Capture the cell that displays the provided text and extract its [x, y] central coordinate. 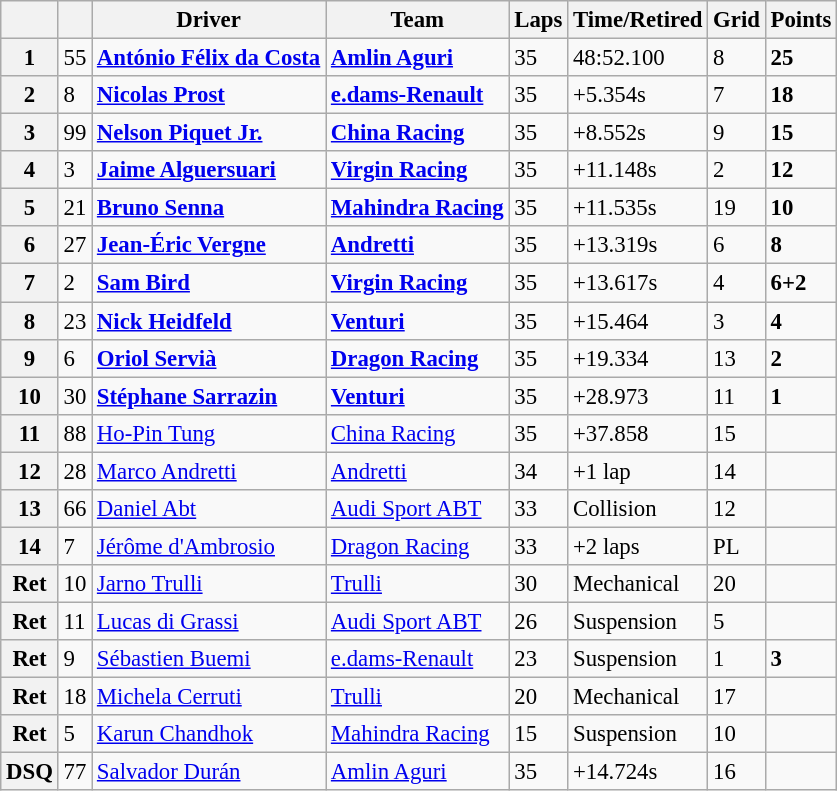
Michela Cerruti [209, 697]
+8.552s [638, 133]
+13.319s [638, 245]
6+2 [800, 283]
Collision [638, 509]
+2 laps [638, 546]
Nelson Piquet Jr. [209, 133]
Nicolas Prost [209, 95]
Oriol Servià [209, 358]
Sébastien Buemi [209, 659]
António Félix da Costa [209, 58]
Nick Heidfeld [209, 321]
Team [418, 20]
55 [74, 58]
PL [736, 546]
28 [74, 471]
Marco Andretti [209, 471]
+15.464 [638, 321]
+14.724s [638, 772]
Time/Retired [638, 20]
16 [736, 772]
Points [800, 20]
Grid [736, 20]
21 [74, 208]
Laps [538, 20]
+19.334 [638, 358]
Salvador Durán [209, 772]
+5.354s [638, 95]
Driver [209, 20]
Jean-Éric Vergne [209, 245]
66 [74, 509]
+37.858 [638, 433]
26 [538, 621]
99 [74, 133]
Jérôme d'Ambrosio [209, 546]
88 [74, 433]
48:52.100 [638, 58]
17 [736, 697]
27 [74, 245]
+1 lap [638, 471]
Ho-Pin Tung [209, 433]
Daniel Abt [209, 509]
Jaime Alguersuari [209, 170]
DSQ [30, 772]
Bruno Senna [209, 208]
77 [74, 772]
Karun Chandhok [209, 734]
19 [736, 208]
+11.148s [638, 170]
Lucas di Grassi [209, 621]
+13.617s [638, 283]
Sam Bird [209, 283]
Jarno Trulli [209, 584]
25 [800, 58]
+11.535s [638, 208]
34 [538, 471]
Stéphane Sarrazin [209, 396]
+28.973 [638, 396]
